Detect which cell encompasses the target text, then output its (x, y) center coordinate. 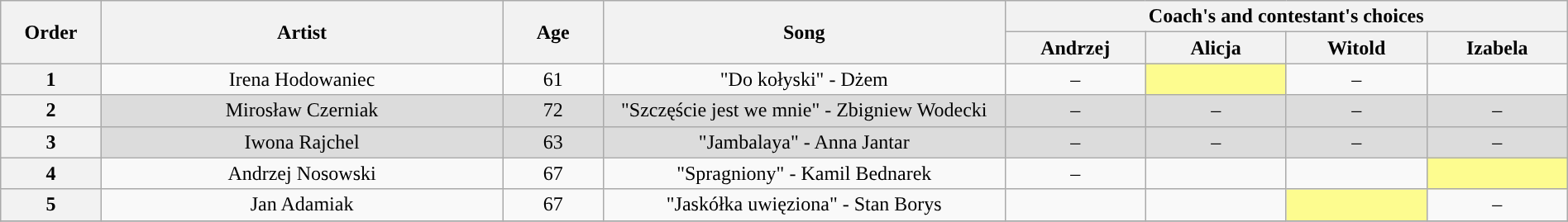
5 (51, 205)
Age (552, 32)
Artist (302, 32)
Order (51, 32)
"Szczęście jest we mnie" - Zbigniew Wodecki (804, 111)
Mirosław Czerniak (302, 111)
63 (552, 142)
Alicja (1216, 48)
Jan Adamiak (302, 205)
Andrzej Nosowski (302, 173)
3 (51, 142)
Izabela (1497, 48)
1 (51, 79)
Coach's and contestant's choices (1286, 17)
"Jaskółka uwięziona" - Stan Borys (804, 205)
4 (51, 173)
"Jambalaya" - Anna Jantar (804, 142)
72 (552, 111)
"Do kołyski" - Dżem (804, 79)
61 (552, 79)
2 (51, 111)
Irena Hodowaniec (302, 79)
Iwona Rajchel (302, 142)
Song (804, 32)
"Spragniony" - Kamil Bednarek (804, 173)
Andrzej (1075, 48)
Witold (1356, 48)
